Find where the given text appears and provide that cell's center as (X, Y) coordinate. 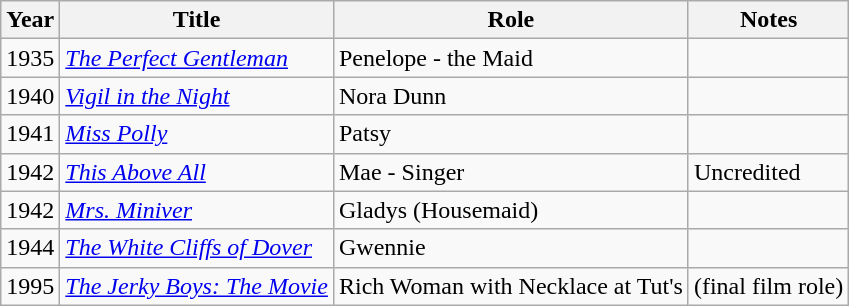
1995 (30, 286)
Year (30, 20)
The Jerky Boys: The Movie (197, 286)
1940 (30, 96)
1941 (30, 134)
(final film role) (768, 286)
1935 (30, 58)
Miss Polly (197, 134)
Role (510, 20)
Uncredited (768, 172)
Notes (768, 20)
This Above All (197, 172)
1944 (30, 248)
Patsy (510, 134)
Title (197, 20)
Mrs. Miniver (197, 210)
Gwennie (510, 248)
Penelope - the Maid (510, 58)
The Perfect Gentleman (197, 58)
Rich Woman with Necklace at Tut's (510, 286)
Gladys (Housemaid) (510, 210)
Nora Dunn (510, 96)
Mae - Singer (510, 172)
Vigil in the Night (197, 96)
The White Cliffs of Dover (197, 248)
